Return the (x, y) coordinate for the center point of the cell that contains the specified text.  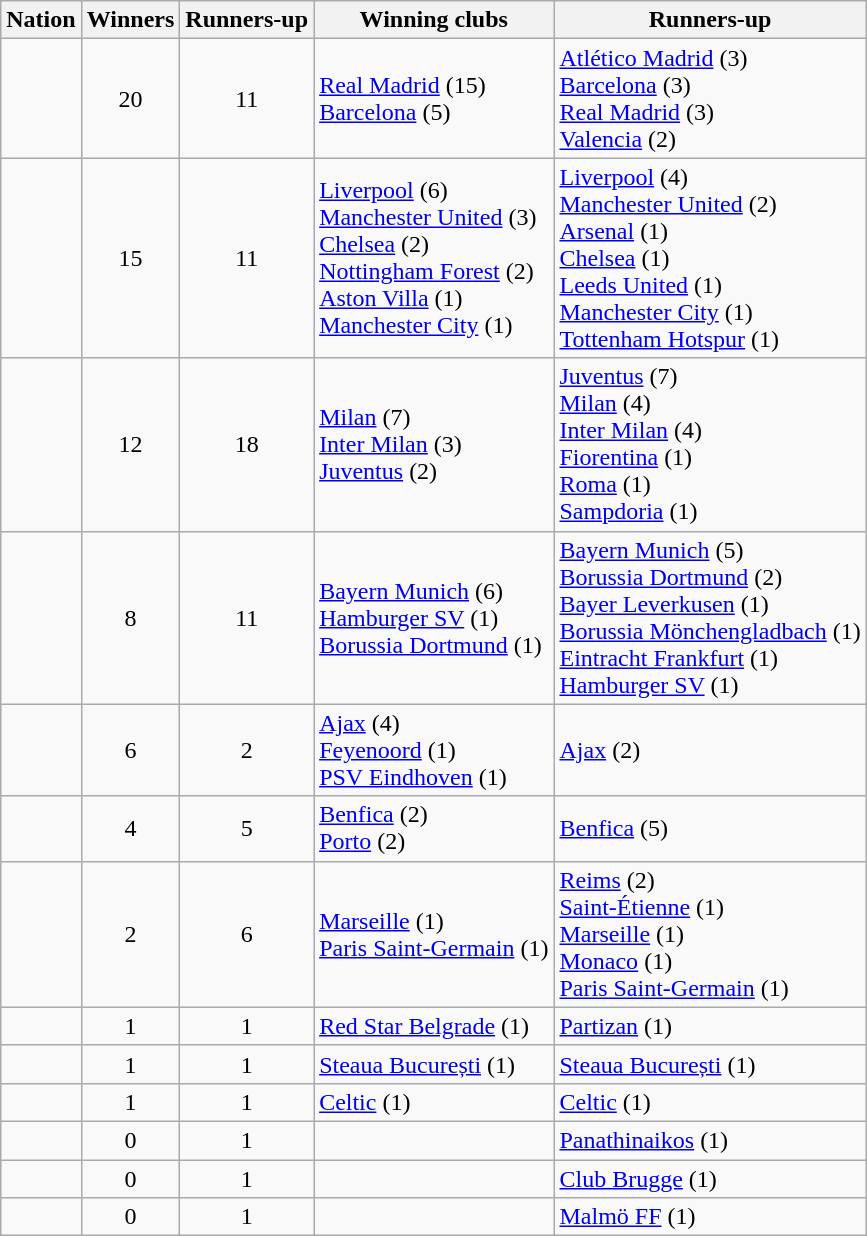
8 (130, 618)
Marseille (1)Paris Saint-Germain (1) (434, 934)
15 (130, 258)
12 (130, 444)
Winners (130, 20)
Juventus (7)Milan (4)Inter Milan (4)Fiorentina (1)Roma (1)Sampdoria (1) (710, 444)
Ajax (4)Feyenoord (1)PSV Eindhoven (1) (434, 750)
Ajax (2) (710, 750)
Atlético Madrid (3)Barcelona (3)Real Madrid (3)Valencia (2) (710, 98)
Milan (7)Inter Milan (3)Juventus (2) (434, 444)
4 (130, 828)
Panathinaikos (1) (710, 1140)
Red Star Belgrade (1) (434, 1026)
Bayern Munich (5)Borussia Dortmund (2)Bayer Leverkusen (1)Borussia Mönchengladbach (1)Eintracht Frankfurt (1)Hamburger SV (1) (710, 618)
Bayern Munich (6)Hamburger SV (1)Borussia Dortmund (1) (434, 618)
Partizan (1) (710, 1026)
Benfica (5) (710, 828)
Benfica (2)Porto (2) (434, 828)
20 (130, 98)
Real Madrid (15)Barcelona (5) (434, 98)
Malmö FF (1) (710, 1217)
Liverpool (4)Manchester United (2)Arsenal (1)Chelsea (1)Leeds United (1)Manchester City (1)Tottenham Hotspur (1) (710, 258)
18 (247, 444)
Winning clubs (434, 20)
Liverpool (6)Manchester United (3)Chelsea (2)Nottingham Forest (2)Aston Villa (1)Manchester City (1) (434, 258)
Club Brugge (1) (710, 1179)
5 (247, 828)
Reims (2)Saint-Étienne (1)Marseille (1)Monaco (1)Paris Saint-Germain (1) (710, 934)
Nation (41, 20)
